Find where the given text appears and provide that cell's center as [X, Y] coordinate. 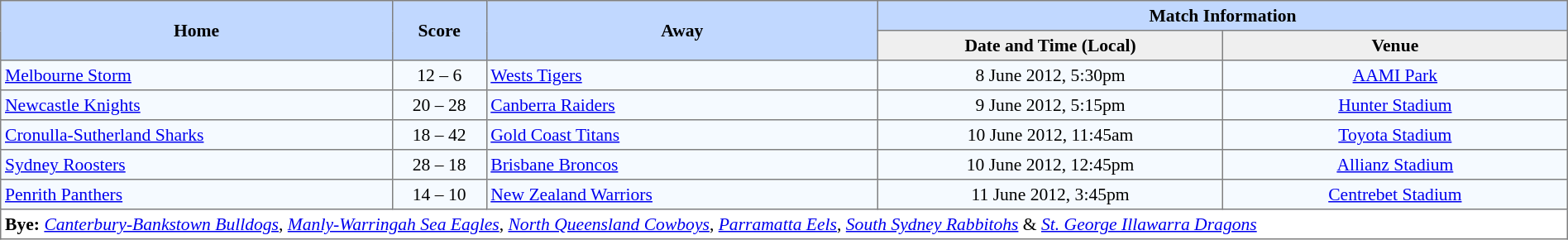
Venue [1394, 46]
Allianz Stadium [1394, 165]
11 June 2012, 3:45pm [1050, 194]
10 June 2012, 12:45pm [1050, 165]
Date and Time (Local) [1050, 46]
Cronulla-Sutherland Sharks [197, 135]
Sydney Roosters [197, 165]
Brisbane Broncos [682, 165]
Penrith Panthers [197, 194]
12 – 6 [439, 75]
Home [197, 31]
20 – 28 [439, 105]
Centrebet Stadium [1394, 194]
Wests Tigers [682, 75]
Melbourne Storm [197, 75]
Toyota Stadium [1394, 135]
18 – 42 [439, 135]
14 – 10 [439, 194]
8 June 2012, 5:30pm [1050, 75]
28 – 18 [439, 165]
Match Information [1223, 16]
New Zealand Warriors [682, 194]
Gold Coast Titans [682, 135]
9 June 2012, 5:15pm [1050, 105]
Hunter Stadium [1394, 105]
Away [682, 31]
Newcastle Knights [197, 105]
Score [439, 31]
10 June 2012, 11:45am [1050, 135]
AAMI Park [1394, 75]
Canberra Raiders [682, 105]
